Scan for the cell matching the given text and deliver its (X, Y) coordinate at center. 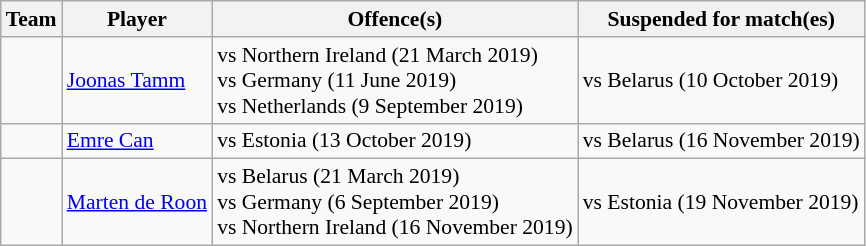
vs Belarus (21 March 2019) vs Germany (6 September 2019) vs Northern Ireland (16 November 2019) (395, 202)
vs Northern Ireland (21 March 2019) vs Germany (11 June 2019) vs Netherlands (9 September 2019) (395, 80)
vs Estonia (19 November 2019) (722, 202)
Joonas Tamm (137, 80)
Marten de Roon (137, 202)
vs Estonia (13 October 2019) (395, 141)
Offence(s) (395, 19)
Team (32, 19)
vs Belarus (10 October 2019) (722, 80)
vs Belarus (16 November 2019) (722, 141)
Suspended for match(es) (722, 19)
Player (137, 19)
Emre Can (137, 141)
